Detect which cell encompasses the target text, then output its [x, y] center coordinate. 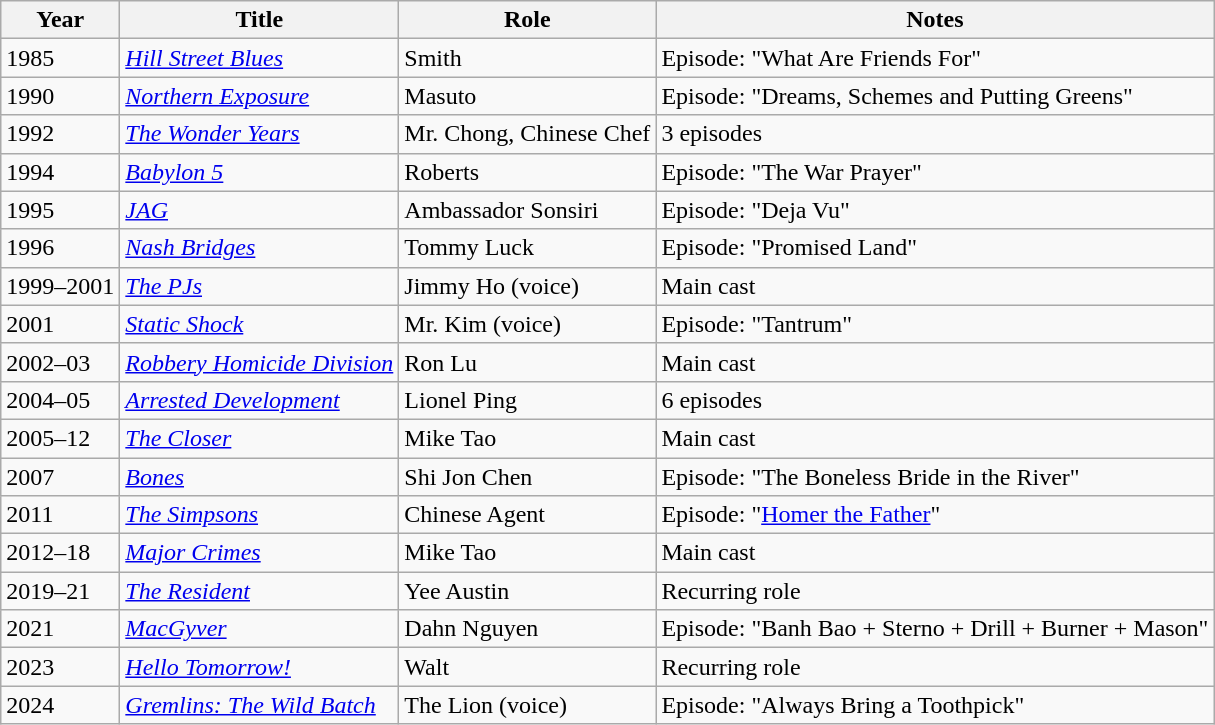
Episode: "Banh Bao + Sterno + Drill + Burner + Mason" [935, 629]
Tommy Luck [528, 248]
Yee Austin [528, 591]
Episode: "Tantrum" [935, 324]
Robbery Homicide Division [260, 362]
The Simpsons [260, 515]
MacGyver [260, 629]
2002–03 [60, 362]
Episode: "What Are Friends For" [935, 58]
Arrested Development [260, 400]
2001 [60, 324]
2012–18 [60, 553]
Episode: "Deja Vu" [935, 210]
Episode: "The Boneless Bride in the River" [935, 477]
1999–2001 [60, 286]
JAG [260, 210]
2023 [60, 667]
Masuto [528, 96]
1995 [60, 210]
Walt [528, 667]
Hill Street Blues [260, 58]
1992 [60, 134]
Episode: "Homer the Father" [935, 515]
1996 [60, 248]
The Closer [260, 438]
Hello Tomorrow! [260, 667]
The Resident [260, 591]
Dahn Nguyen [528, 629]
2019–21 [60, 591]
2021 [60, 629]
6 episodes [935, 400]
Mr. Kim (voice) [528, 324]
Jimmy Ho (voice) [528, 286]
1994 [60, 172]
1985 [60, 58]
1990 [60, 96]
Static Shock [260, 324]
Role [528, 20]
Episode: "Promised Land" [935, 248]
The PJs [260, 286]
2004–05 [60, 400]
Title [260, 20]
Roberts [528, 172]
Notes [935, 20]
Gremlins: The Wild Batch [260, 705]
2011 [60, 515]
3 episodes [935, 134]
Episode: "Always Bring a Toothpick" [935, 705]
Mr. Chong, Chinese Chef [528, 134]
Nash Bridges [260, 248]
Shi Jon Chen [528, 477]
The Wonder Years [260, 134]
Ambassador Sonsiri [528, 210]
Ron Lu [528, 362]
2005–12 [60, 438]
Bones [260, 477]
Lionel Ping [528, 400]
Chinese Agent [528, 515]
2007 [60, 477]
Year [60, 20]
Northern Exposure [260, 96]
Episode: "The War Prayer" [935, 172]
Episode: "Dreams, Schemes and Putting Greens" [935, 96]
Smith [528, 58]
2024 [60, 705]
Major Crimes [260, 553]
Babylon 5 [260, 172]
The Lion (voice) [528, 705]
